Return [X, Y] of the center of cell containing provided text 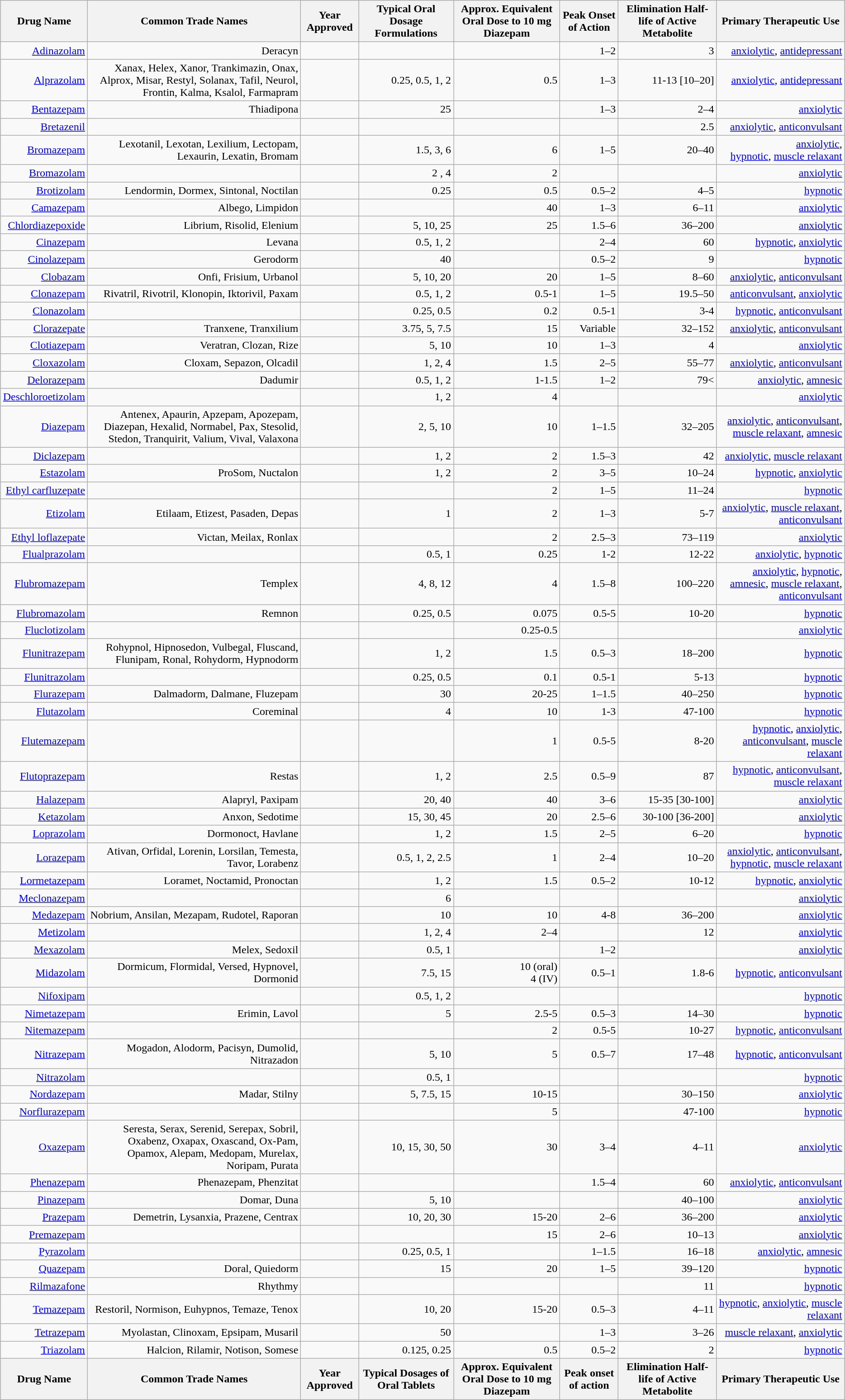
11–24 [668, 490]
Pyrazolam [44, 1251]
Nifoxipam [44, 996]
Dadumir [195, 380]
0.1 [507, 677]
Loramet, Noctamid, Pronoctan [195, 880]
3.75, 5, 7.5 [406, 328]
42 [668, 456]
Adinazolam [44, 51]
10-27 [668, 1031]
2.5-5 [507, 1013]
87 [668, 776]
Typical Oral Dosage Formulations [406, 21]
Delorazepam [44, 380]
Lexotanil, Lexotan, Lexilium, Lectopam, Lexaurin, Lexatin, Bromam [195, 150]
Dormicum, Flormidal, Versed, Hypnovel, Dormonid [195, 973]
Rilmazafone [44, 1286]
anxiolytic, hypnotic, amnesic, muscle relaxant, anticonvulsant [781, 583]
Cloxazolam [44, 363]
3 [668, 51]
5, 7.5, 15 [406, 1094]
12-22 [668, 554]
Tranxene, Tranxilium [195, 328]
Xanax, Helex, Xanor, Trankimazin, Onax, Alprox, Misar, Restyl, Solanax, Tafil, Neurol, Frontin, Kalma, Ksalol, Farmapram [195, 80]
Phenazepam [44, 1182]
Alprazolam [44, 80]
Onfi, Frisium, Urbanol [195, 276]
1-3 [589, 711]
Flutemazepam [44, 741]
Chlordiazepoxide [44, 225]
anticonvulsant, anxiolytic [781, 294]
Anxon, Sedotime [195, 817]
Metizolam [44, 932]
10-12 [668, 880]
5-13 [668, 677]
hypnotic, anxiolytic, anticonvulsant, muscle relaxant [781, 741]
Clobazam [44, 276]
Rohypnol, Hipnosedon, Vulbegal, Fluscand, Flunipam, Ronal, Rohydorm, Hypnodorm [195, 654]
73–119 [668, 537]
40–100 [668, 1200]
Midazolam [44, 973]
muscle relaxant, anxiolytic [781, 1333]
anxiolytic, muscle relaxant [781, 456]
Nitrazolam [44, 1077]
18–200 [668, 654]
Bromazolam [44, 173]
Tetrazepam [44, 1333]
4, 8, 12 [406, 583]
Flualprazolam [44, 554]
Typical Dosages of Oral Tablets [406, 1379]
Estazolam [44, 473]
anxiolytic, anticonvulsant, hypnotic, muscle relaxant [781, 857]
Deschloroetizolam [44, 397]
30–150 [668, 1094]
Peak Onset of Action [589, 21]
20, 40 [406, 799]
40–250 [668, 694]
9 [668, 259]
Veratran, Clozan, Rize [195, 345]
4–5 [668, 190]
15-35 [30-100] [668, 799]
5, 10, 25 [406, 225]
Clonazepam [44, 294]
3–6 [589, 799]
10–13 [668, 1234]
Levana [195, 242]
anxiolytic, anticonvulsant, muscle relaxant, amnesic [781, 426]
Dalmadorm, Dalmane, Fluzepam [195, 694]
Peak onset of action [589, 1379]
3–4 [589, 1147]
0.5–9 [589, 776]
1-2 [589, 554]
Gerodorm [195, 259]
Halcion, Rilamir, Notison, Somese [195, 1350]
Nimetazepam [44, 1013]
10, 20 [406, 1310]
50 [406, 1333]
Nobrium, Ansilan, Mezapam, Rudotel, Raporan [195, 915]
Flunitrazolam [44, 677]
Bromazepam [44, 150]
Clotiazepam [44, 345]
3–5 [589, 473]
39–120 [668, 1268]
Erimin, Lavol [195, 1013]
Pinazepam [44, 1200]
100–220 [668, 583]
0.5–7 [589, 1054]
19.5–50 [668, 294]
1.5–4 [589, 1182]
10-20 [668, 613]
Myolastan, Clinoxam, Epsipam, Musaril [195, 1333]
Nitrazepam [44, 1054]
Restas [195, 776]
11 [668, 1286]
Phenazepam, Phenzitat [195, 1182]
Brotizolam [44, 190]
Loprazolam [44, 834]
30-100 [36-200] [668, 817]
3-4 [668, 311]
32–152 [668, 328]
Premazepam [44, 1234]
Demetrin, Lysanxia, Prazene, Centrax [195, 1217]
Dormonoct, Havlane [195, 834]
Restoril, Normison, Euhypnos, Temaze, Tenox [195, 1310]
Flubromazepam [44, 583]
Etizolam [44, 514]
10 (oral)4 (IV) [507, 973]
Flunitrazepam [44, 654]
Lormetazepam [44, 880]
Variable [589, 328]
anxiolytic,hypnotic, muscle relaxant [781, 150]
0.2 [507, 311]
12 [668, 932]
ProSom, Nuctalon [195, 473]
Mexazolam [44, 949]
Mogadon, Alodorm, Pacisyn, Dumolid, Nitrazadon [195, 1054]
Diclazepam [44, 456]
Melex, Sedoxil [195, 949]
Prazepam [44, 1217]
hypnotic, anxiolytic, muscle relaxant [781, 1310]
Flurazepam [44, 694]
anxiolytic, muscle relaxant, anticonvulsant [781, 514]
anxiolytic, hypnotic [781, 554]
Remnon [195, 613]
Nordazepam [44, 1094]
Quazepam [44, 1268]
10, 20, 30 [406, 1217]
10–24 [668, 473]
8-20 [668, 741]
Albego, Limpidon [195, 208]
Temazepam [44, 1310]
10-15 [507, 1094]
4-8 [589, 915]
16–18 [668, 1251]
1.5, 3, 6 [406, 150]
Coreminal [195, 711]
Flutazolam [44, 711]
Fluclotizolam [44, 630]
Victan, Meilax, Ronlax [195, 537]
Ethyl loflazepate [44, 537]
0.5, 1, 2, 2.5 [406, 857]
2.5–3 [589, 537]
10–20 [668, 857]
17–48 [668, 1054]
Diazepam [44, 426]
Halazepam [44, 799]
Doral, Quiedorm [195, 1268]
20–40 [668, 150]
Camazepam [44, 208]
Norflurazepam [44, 1111]
Oxazepam [44, 1147]
1.8-6 [668, 973]
11-13 [10–20] [668, 80]
Cloxam, Sepazon, Olcadil [195, 363]
hypnotic, anticonvulsant, muscle relaxant [781, 776]
0.075 [507, 613]
2.5–6 [589, 817]
Ketazolam [44, 817]
6–11 [668, 208]
Alapryl, Paxipam [195, 799]
Deracyn [195, 51]
Cinazepam [44, 242]
1-1.5 [507, 380]
6–20 [668, 834]
Ativan, Orfidal, Lorenin, Lorsilan, Temesta, Tavor, Lorabenz [195, 857]
Seresta, Serax, Serenid, Serepax, Sobril, Oxabenz, Oxapax, Oxascand, Ox-Pam, Opamox, Alepam, Medopam, Murelax, Noripam, Purata [195, 1147]
Bentazepam [44, 109]
Templex [195, 583]
Domar, Duna [195, 1200]
15, 30, 45 [406, 817]
14–30 [668, 1013]
Lorazepam [44, 857]
55–77 [668, 363]
Flubromazolam [44, 613]
8–60 [668, 276]
Clorazepate [44, 328]
Clonazolam [44, 311]
3–26 [668, 1333]
Thiadipona [195, 109]
32–205 [668, 426]
Rhythmy [195, 1286]
79< [668, 380]
Triazolam [44, 1350]
Meclonazepam [44, 898]
20-25 [507, 694]
7.5, 15 [406, 973]
1.5–8 [589, 583]
Etilaam, Etizest, Pasaden, Depas [195, 514]
Rivatril, Rivotril, Klonopin, Iktorivil, Paxam [195, 294]
2, 5, 10 [406, 426]
Librium, Risolid, Elenium [195, 225]
0.125, 0.25 [406, 1350]
0.25, 0.5, 1, 2 [406, 80]
Cinolazepam [44, 259]
Nitemazepam [44, 1031]
Flutoprazepam [44, 776]
Antenex, Apaurin, Apzepam, Apozepam, Diazepan, Hexalid, Normabel, Pax, Stesolid, Stedon, Tranquirit, Valium, Vival, Valaxona [195, 426]
10, 15, 30, 50 [406, 1147]
1.5–3 [589, 456]
5, 10, 20 [406, 276]
Lendormin, Dormex, Sintonal, Noctilan [195, 190]
5-7 [668, 514]
0.25-0.5 [507, 630]
2 , 4 [406, 173]
Ethyl carfluzepate [44, 490]
0.25, 0.5, 1 [406, 1251]
1.5–6 [589, 225]
Medazepam [44, 915]
Bretazenil [44, 127]
Madar, Stilny [195, 1094]
0.5–1 [589, 973]
